Search for the cell housing the specified text and yield its (x, y) center coordinate. 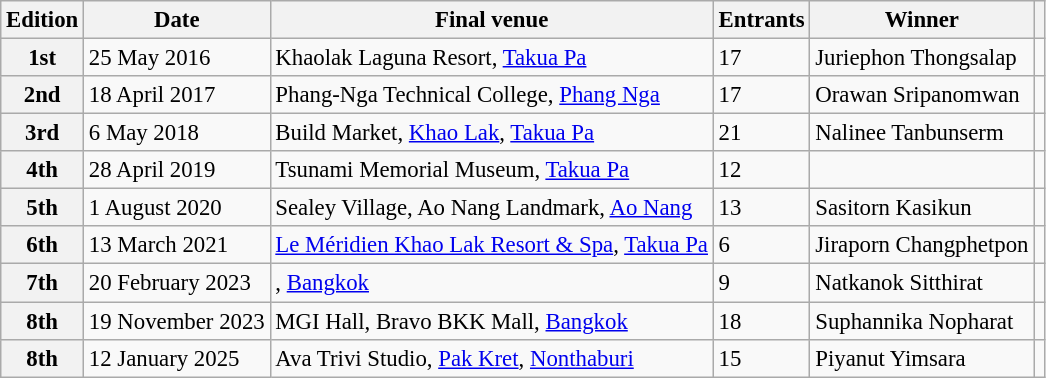
6 May 2018 (177, 133)
25 May 2016 (177, 58)
20 February 2023 (177, 283)
4th (42, 170)
12 (762, 170)
Winner (922, 20)
Suphannika Nopharat (922, 321)
1 August 2020 (177, 208)
2nd (42, 95)
Sealey Village, Ao Nang Landmark, Ao Nang (492, 208)
Nalinee Tanbunserm (922, 133)
Khaolak Laguna Resort, Takua Pa (492, 58)
Final venue (492, 20)
Jiraporn Changphetpon (922, 245)
Build Market, Khao Lak, Takua Pa (492, 133)
18 (762, 321)
Juriephon Thongsalap (922, 58)
9 (762, 283)
13 (762, 208)
Piyanut Yimsara (922, 358)
Ava Trivi Studio, Pak Kret, Nonthaburi (492, 358)
7th (42, 283)
19 November 2023 (177, 321)
18 April 2017 (177, 95)
1st (42, 58)
21 (762, 133)
Le Méridien Khao Lak Resort & Spa, Takua Pa (492, 245)
Orawan Sripanomwan (922, 95)
28 April 2019 (177, 170)
Natkanok Sitthirat (922, 283)
Edition (42, 20)
Tsunami Memorial Museum, Takua Pa (492, 170)
6th (42, 245)
Date (177, 20)
13 March 2021 (177, 245)
Entrants (762, 20)
15 (762, 358)
12 January 2025 (177, 358)
, Bangkok (492, 283)
Phang-Nga Technical College, Phang Nga (492, 95)
5th (42, 208)
Sasitorn Kasikun (922, 208)
6 (762, 245)
MGI Hall, Bravo BKK Mall, Bangkok (492, 321)
3rd (42, 133)
